Provide the [X, Y] coordinate of the cell's center where the given text is located.  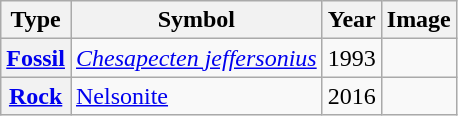
2016 [352, 96]
Year [352, 20]
Chesapecten jeffersonius [196, 58]
Symbol [196, 20]
Image [418, 20]
Fossil [36, 58]
Rock [36, 96]
1993 [352, 58]
Type [36, 20]
Nelsonite [196, 96]
